For the text-containing cell, return its midpoint in [X, Y] coordinate format. 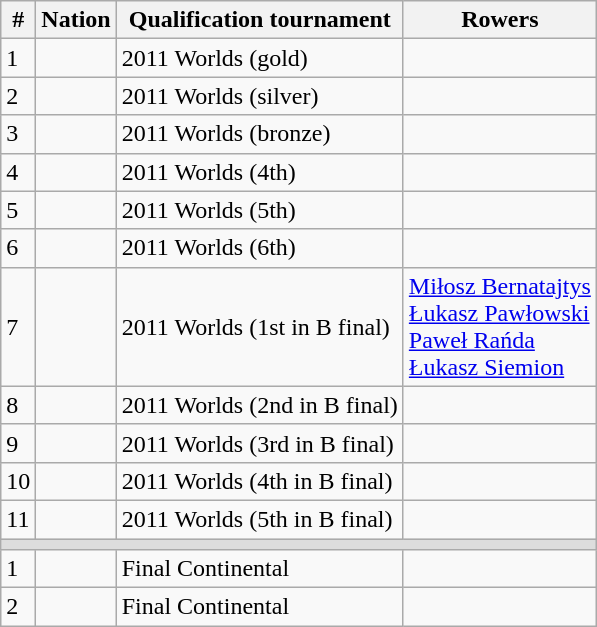
2011 Worlds (5th in B final) [260, 519]
2011 Worlds (3rd in B final) [260, 443]
2011 Worlds (5th) [260, 210]
8 [18, 405]
2011 Worlds (4th in B final) [260, 481]
2011 Worlds (1st in B final) [260, 326]
2011 Worlds (silver) [260, 96]
2011 Worlds (bronze) [260, 134]
5 [18, 210]
6 [18, 248]
3 [18, 134]
4 [18, 172]
11 [18, 519]
2011 Worlds (6th) [260, 248]
10 [18, 481]
Miłosz BernatajtysŁukasz PawłowskiPaweł RańdaŁukasz Siemion [500, 326]
2011 Worlds (gold) [260, 58]
Qualification tournament [260, 20]
Nation [76, 20]
Rowers [500, 20]
7 [18, 326]
2011 Worlds (2nd in B final) [260, 405]
2011 Worlds (4th) [260, 172]
# [18, 20]
9 [18, 443]
